Detect which cell encompasses the target text, then output its [X, Y] center coordinate. 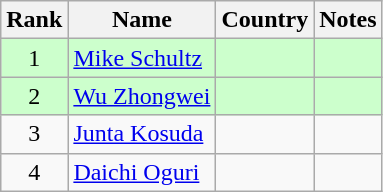
2 [34, 96]
Notes [348, 20]
4 [34, 172]
Daichi Oguri [142, 172]
3 [34, 134]
Country [265, 20]
Rank [34, 20]
Mike Schultz [142, 58]
Name [142, 20]
Wu Zhongwei [142, 96]
1 [34, 58]
Junta Kosuda [142, 134]
